Search for the cell housing the specified text and yield its [x, y] center coordinate. 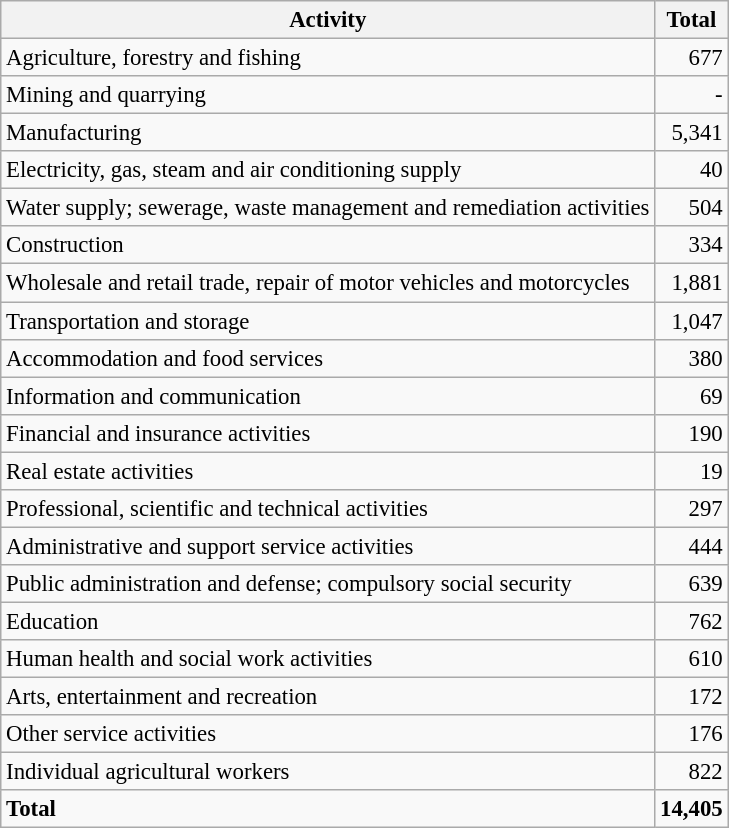
40 [692, 170]
610 [692, 659]
- [692, 95]
Information and communication [328, 396]
190 [692, 433]
297 [692, 509]
Other service activities [328, 734]
Transportation and storage [328, 321]
176 [692, 734]
Wholesale and retail trade, repair of motor vehicles and motorcycles [328, 283]
504 [692, 208]
Activity [328, 20]
Human health and social work activities [328, 659]
Mining and quarrying [328, 95]
19 [692, 471]
172 [692, 697]
Administrative and support service activities [328, 546]
762 [692, 621]
639 [692, 584]
Financial and insurance activities [328, 433]
Construction [328, 245]
5,341 [692, 133]
444 [692, 546]
Electricity, gas, steam and air conditioning supply [328, 170]
1,881 [692, 283]
Professional, scientific and technical activities [328, 509]
1,047 [692, 321]
Water supply; sewerage, waste management and remediation activities [328, 208]
14,405 [692, 809]
Accommodation and food services [328, 358]
822 [692, 772]
Arts, entertainment and recreation [328, 697]
334 [692, 245]
Agriculture, forestry and fishing [328, 58]
Public administration and defense; compulsory social security [328, 584]
Individual agricultural workers [328, 772]
Real estate activities [328, 471]
69 [692, 396]
677 [692, 58]
380 [692, 358]
Education [328, 621]
Manufacturing [328, 133]
